For the text-containing cell, return its midpoint in (x, y) coordinate format. 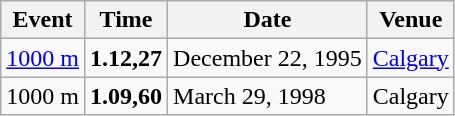
1.09,60 (126, 96)
Venue (410, 20)
December 22, 1995 (268, 58)
Time (126, 20)
1.12,27 (126, 58)
March 29, 1998 (268, 96)
Date (268, 20)
Event (43, 20)
